Capture the cell that displays the provided text and extract its (x, y) central coordinate. 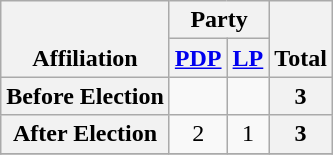
Affiliation (86, 39)
1 (248, 134)
After Election (86, 134)
PDP (198, 58)
Before Election (86, 96)
2 (198, 134)
Party (218, 20)
LP (248, 58)
Total (301, 39)
